Search for the cell housing the specified text and yield its (x, y) center coordinate. 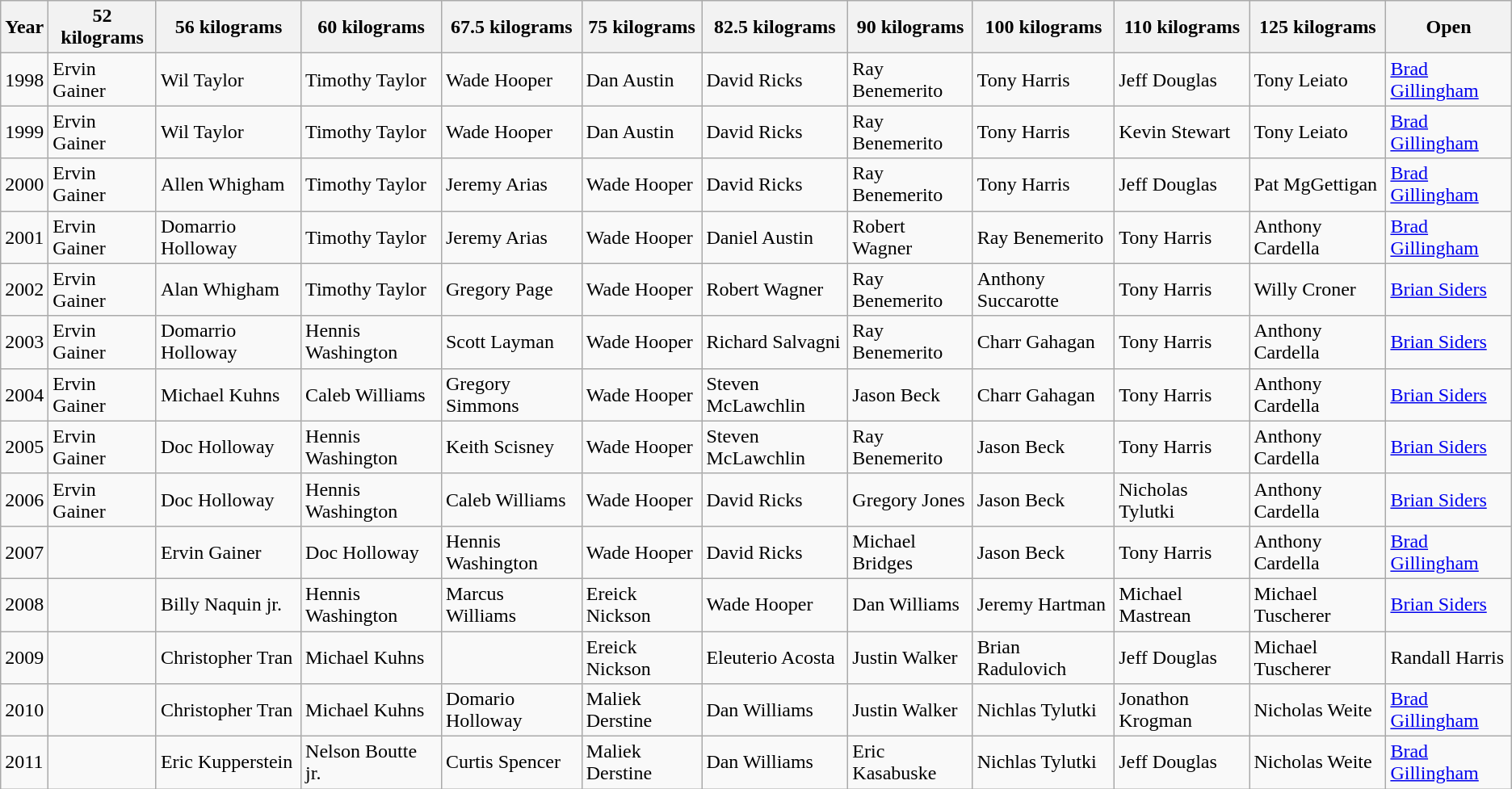
2004 (24, 394)
1998 (24, 79)
Michael Mastrean (1182, 604)
Gregory Page (511, 289)
Domario Holloway (511, 711)
Year (24, 27)
Michael Bridges (910, 552)
2009 (24, 657)
60 kilograms (372, 27)
2008 (24, 604)
52 kilograms (103, 27)
Eric Kasabuske (910, 762)
2005 (24, 447)
2011 (24, 762)
75 kilograms (641, 27)
Randall Harris (1449, 657)
Pat MgGettigan (1318, 184)
100 kilograms (1044, 27)
56 kilograms (228, 27)
Allen Whigham (228, 184)
Marcus Williams (511, 604)
2003 (24, 342)
Open (1449, 27)
2006 (24, 499)
Jonathon Krogman (1182, 711)
Alan Whigham (228, 289)
Eric Kupperstein (228, 762)
Eleuterio Acosta (775, 657)
2001 (24, 237)
90 kilograms (910, 27)
Billy Naquin jr. (228, 604)
Gregory Jones (910, 499)
Daniel Austin (775, 237)
Kevin Stewart (1182, 132)
Anthony Succarotte (1044, 289)
Willy Croner (1318, 289)
2002 (24, 289)
2010 (24, 711)
Gregory Simmons (511, 394)
Scott Layman (511, 342)
1999 (24, 132)
Curtis Spencer (511, 762)
67.5 kilograms (511, 27)
Nicholas Tylutki (1182, 499)
82.5 kilograms (775, 27)
Brian Radulovich (1044, 657)
110 kilograms (1182, 27)
Keith Scisney (511, 447)
Richard Salvagni (775, 342)
2007 (24, 552)
125 kilograms (1318, 27)
2000 (24, 184)
Jeremy Hartman (1044, 604)
Nelson Boutte jr. (372, 762)
